Return (X, Y) of the center of cell containing provided text 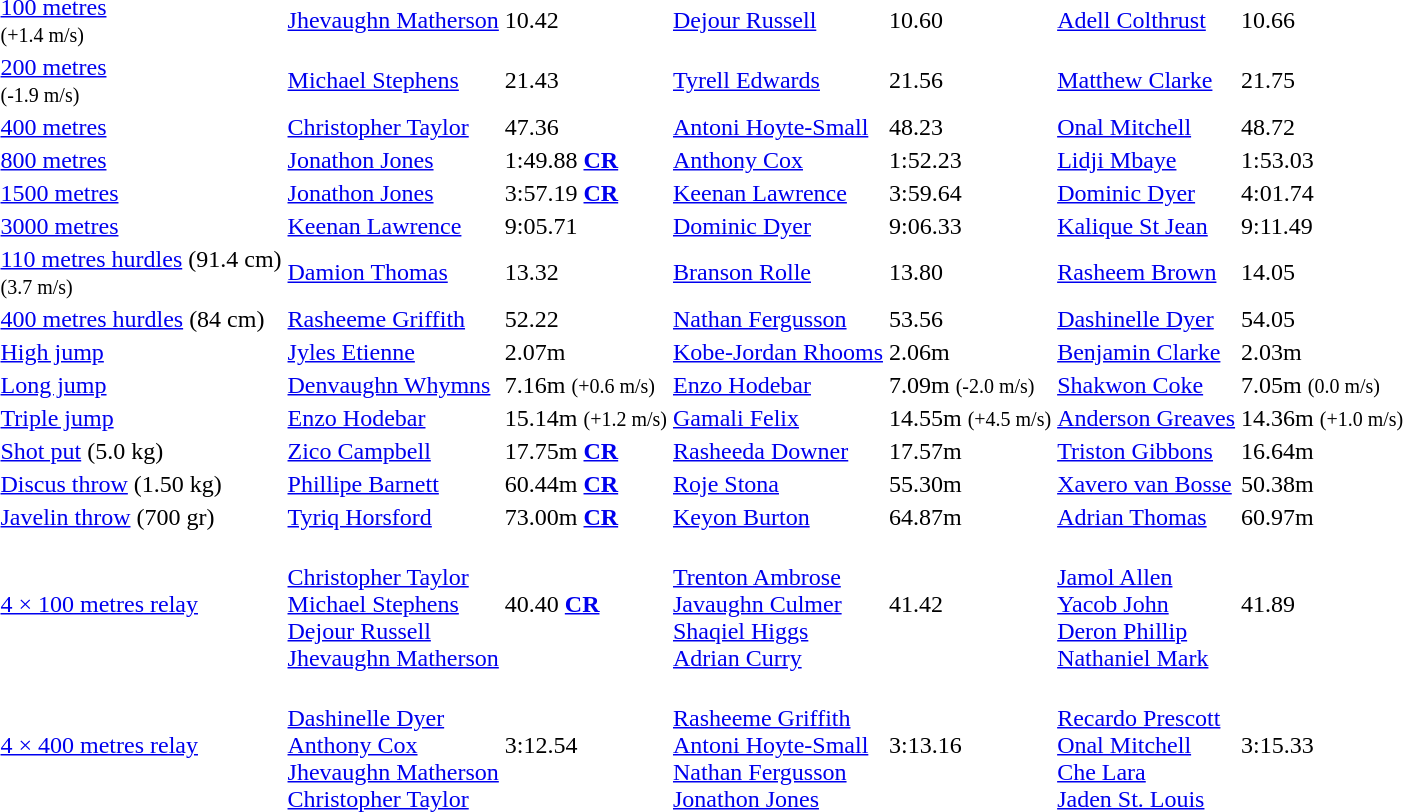
Matthew Clarke (1146, 80)
Rasheeda Downer (778, 451)
41.42 (970, 604)
21.43 (586, 80)
Trenton Ambrose Javaughn Culmer Shaqiel Higgs Adrian Curry (778, 604)
Antoni Hoyte-Small (778, 127)
7.16m (+0.6 m/s) (586, 385)
Rasheeme Griffith (393, 319)
Onal Mitchell (1146, 127)
53.56 (970, 319)
9:06.33 (970, 226)
73.00m CR (586, 517)
7.09m (-2.0 m/s) (970, 385)
Tyrell Edwards (778, 80)
Adrian Thomas (1146, 517)
Shakwon Coke (1146, 385)
Tyriq Horsford (393, 517)
1:49.88 CR (586, 160)
17.57m (970, 451)
Branson Rolle (778, 272)
47.36 (586, 127)
13.32 (586, 272)
Denvaughn Whymns (393, 385)
40.40 CR (586, 604)
17.75m CR (586, 451)
Kalique St Jean (1146, 226)
Gamali Felix (778, 418)
13.80 (970, 272)
Keyon Burton (778, 517)
1:52.23 (970, 160)
14.55m (+4.5 m/s) (970, 418)
Benjamin Clarke (1146, 352)
55.30m (970, 484)
Rasheem Brown (1146, 272)
Michael Stephens (393, 80)
Kobe-Jordan Rhooms (778, 352)
Nathan Fergusson (778, 319)
2.06m (970, 352)
Damion Thomas (393, 272)
Lidji Mbaye (1146, 160)
3:57.19 CR (586, 193)
Christopher Taylor (393, 127)
9:05.71 (586, 226)
Dashinelle Dyer (1146, 319)
21.56 (970, 80)
52.22 (586, 319)
Anthony Cox (778, 160)
Jamol Allen Yacob John Deron Phillip Nathaniel Mark (1146, 604)
Zico Campbell (393, 451)
Jyles Etienne (393, 352)
64.87m (970, 517)
Anderson Greaves (1146, 418)
Triston Gibbons (1146, 451)
Phillipe Barnett (393, 484)
48.23 (970, 127)
60.44m CR (586, 484)
3:59.64 (970, 193)
15.14m (+1.2 m/s) (586, 418)
2.07m (586, 352)
Xavero van Bosse (1146, 484)
Roje Stona (778, 484)
Christopher Taylor Michael Stephens Dejour Russell Jhevaughn Matherson (393, 604)
